Return (X, Y) of the center of cell containing provided text 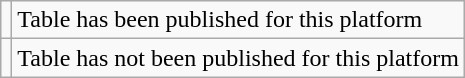
Table has not been published for this platform (238, 58)
Table has been published for this platform (238, 20)
